Locate the cell with the specified text and output its (X, Y) center coordinate. 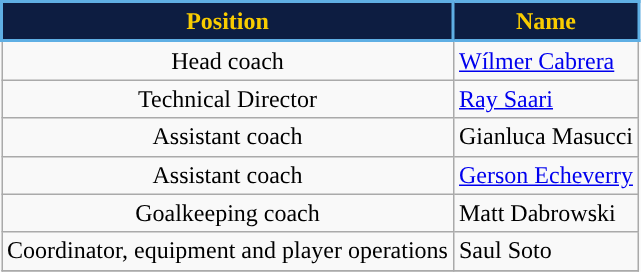
Gerson Echeverry (546, 175)
Matt Dabrowski (546, 213)
Wílmer Cabrera (546, 60)
Saul Soto (546, 251)
Goalkeeping coach (228, 213)
Name (546, 22)
Gianluca Masucci (546, 137)
Head coach (228, 60)
Coordinator, equipment and player operations (228, 251)
Technical Director (228, 99)
Position (228, 22)
Ray Saari (546, 99)
